Locate the cell with the specified text and output its [X, Y] center coordinate. 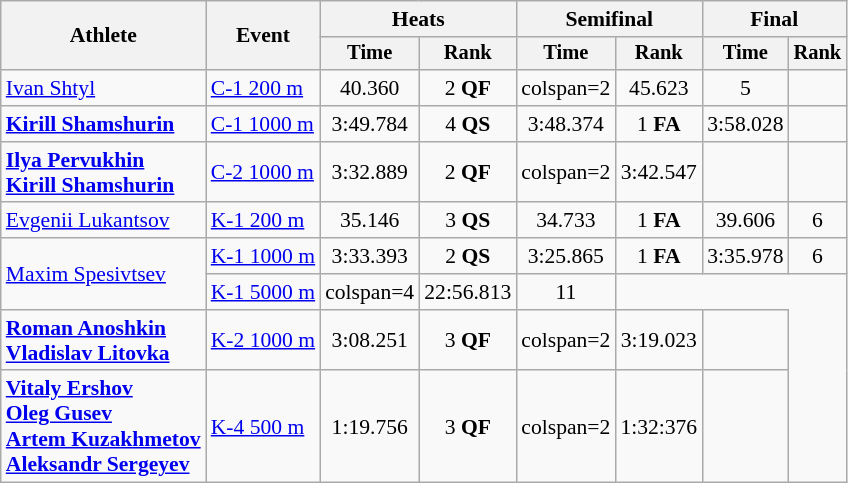
C-1 1000 m [263, 124]
Kirill Shamshurin [104, 124]
3:19.023 [658, 340]
K-1 200 m [263, 221]
K-1 1000 m [263, 256]
Semifinal [609, 19]
22:56.813 [468, 292]
Event [263, 36]
40.360 [370, 88]
3:08.251 [370, 340]
34.733 [566, 221]
colspan=4 [370, 292]
5 [745, 88]
3:32.889 [370, 172]
K-1 5000 m [263, 292]
Vitaly ErshovOleg GusevArtem KuzakhmetovAleksandr Sergeyev [104, 427]
3:48.374 [566, 124]
Maxim Spesivtsev [104, 274]
Ivan Shtyl [104, 88]
Athlete [104, 36]
Roman AnoshkinVladislav Litovka [104, 340]
2 QS [468, 256]
K-4 500 m [263, 427]
3:49.784 [370, 124]
Evgenii Lukantsov [104, 221]
4 QS [468, 124]
1:19.756 [370, 427]
Final [774, 19]
3:58.028 [745, 124]
3:42.547 [658, 172]
39.606 [745, 221]
35.146 [370, 221]
Heats [418, 19]
11 [566, 292]
K-2 1000 m [263, 340]
1:32:376 [658, 427]
C-2 1000 m [263, 172]
Ilya PervukhinKirill Shamshurin [104, 172]
3 QS [468, 221]
C-1 200 m [263, 88]
3:25.865 [566, 256]
3:35.978 [745, 256]
45.623 [658, 88]
3:33.393 [370, 256]
